Return [x, y] of the center of cell containing provided text 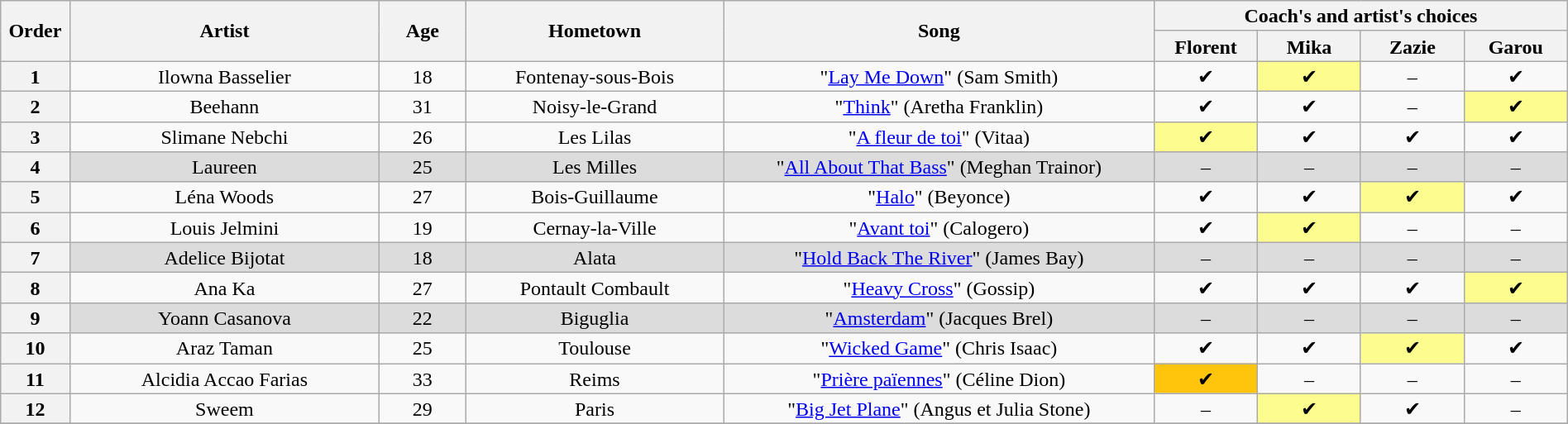
"Wicked Game" (Chris Isaac) [939, 349]
Louis Jelmini [225, 228]
Araz Taman [225, 349]
"A fleur de toi" (Vitaa) [939, 137]
Beehann [225, 106]
29 [423, 408]
Léna Woods [225, 197]
33 [423, 379]
Alcidia Accao Farias [225, 379]
Pontault Combault [595, 288]
"Avant toi" (Calogero) [939, 228]
5 [35, 197]
Zazie [1413, 46]
6 [35, 228]
Ilowna Basselier [225, 76]
"Lay Me Down" (Sam Smith) [939, 76]
4 [35, 167]
Hometown [595, 31]
12 [35, 408]
Age [423, 31]
11 [35, 379]
Song [939, 31]
Cernay-la-Ville [595, 228]
Slimane Nebchi [225, 137]
Les Milles [595, 167]
Les Lilas [595, 137]
Toulouse [595, 349]
Noisy-le-Grand [595, 106]
Coach's and artist's choices [1361, 17]
Mika [1310, 46]
Florent [1206, 46]
Laureen [225, 167]
Paris [595, 408]
Biguglia [595, 317]
Reims [595, 379]
Fontenay-sous-Bois [595, 76]
8 [35, 288]
Ana Ka [225, 288]
"Big Jet Plane" (Angus et Julia Stone) [939, 408]
"Hold Back The River" (James Bay) [939, 258]
22 [423, 317]
"Heavy Cross" (Gossip) [939, 288]
26 [423, 137]
Alata [595, 258]
Yoann Casanova [225, 317]
"Prière païennes" (Céline Dion) [939, 379]
"Think" (Aretha Franklin) [939, 106]
Order [35, 31]
"All About That Bass" (Meghan Trainor) [939, 167]
31 [423, 106]
10 [35, 349]
19 [423, 228]
2 [35, 106]
Bois-Guillaume [595, 197]
Adelice Bijotat [225, 258]
1 [35, 76]
9 [35, 317]
"Halo" (Beyonce) [939, 197]
Artist [225, 31]
7 [35, 258]
Sweem [225, 408]
Garou [1515, 46]
"Amsterdam" (Jacques Brel) [939, 317]
3 [35, 137]
